Detect which cell encompasses the target text, then output its (X, Y) center coordinate. 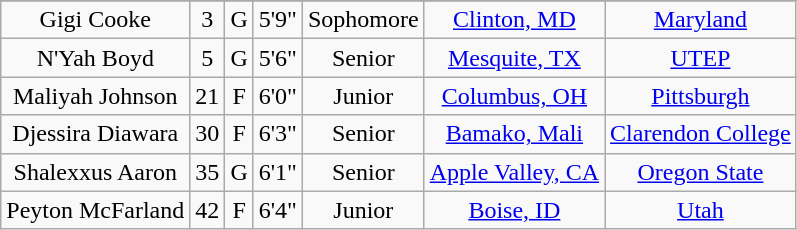
5'6" (278, 58)
Maryland (701, 20)
21 (208, 96)
30 (208, 134)
Peyton McFarland (96, 210)
Boise, ID (514, 210)
6'0" (278, 96)
Maliyah Johnson (96, 96)
Oregon State (701, 172)
6'4" (278, 210)
35 (208, 172)
3 (208, 20)
Gigi Cooke (96, 20)
Mesquite, TX (514, 58)
Bamako, Mali (514, 134)
5'9" (278, 20)
UTEP (701, 58)
Clarendon College (701, 134)
Clinton, MD (514, 20)
Utah (701, 210)
6'3" (278, 134)
42 (208, 210)
Sophomore (363, 20)
Columbus, OH (514, 96)
Shalexxus Aaron (96, 172)
Djessira Diawara (96, 134)
Pittsburgh (701, 96)
5 (208, 58)
Apple Valley, CA (514, 172)
N'Yah Boyd (96, 58)
6'1" (278, 172)
